Search for the cell housing the specified text and yield its (x, y) center coordinate. 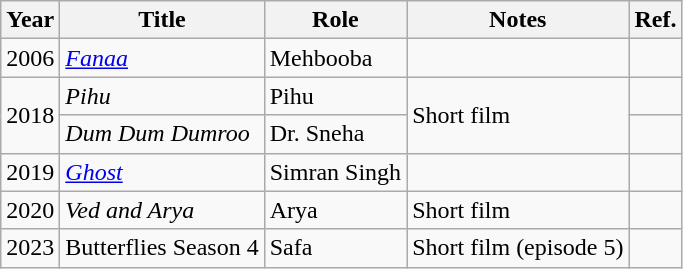
Simran Singh (335, 172)
Ghost (162, 172)
2019 (30, 172)
Dr. Sneha (335, 134)
2020 (30, 210)
Ref. (656, 20)
Dum Dum Dumroo (162, 134)
Role (335, 20)
Safa (335, 248)
Short film (episode 5) (518, 248)
2018 (30, 115)
Year (30, 20)
Arya (335, 210)
Mehbooba (335, 58)
Notes (518, 20)
Fanaa (162, 58)
2006 (30, 58)
Ved and Arya (162, 210)
2023 (30, 248)
Title (162, 20)
Butterflies Season 4 (162, 248)
